From the cell containing the given text, extract its center point as [X, Y] coordinate. 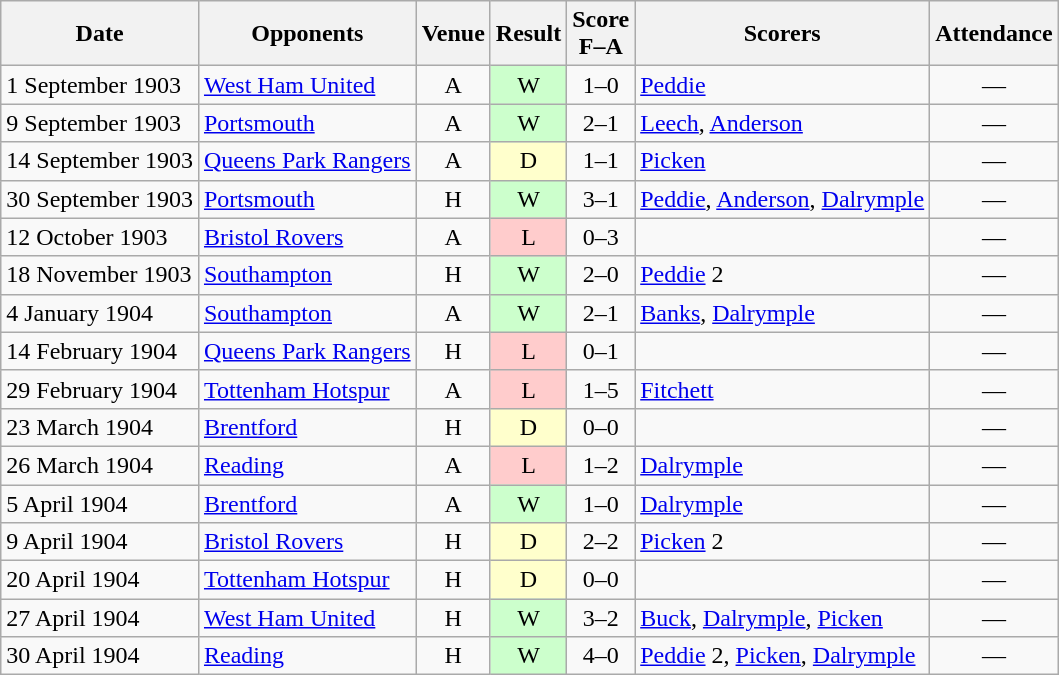
Peddie [782, 85]
Picken 2 [782, 542]
2–2 [601, 542]
ScoreF–A [601, 34]
4 January 1904 [100, 313]
9 April 1904 [100, 542]
1–2 [601, 465]
Banks, Dalrymple [782, 313]
Venue [453, 34]
27 April 1904 [100, 618]
Peddie 2 [782, 275]
Scorers [782, 34]
Leech, Anderson [782, 123]
29 February 1904 [100, 389]
1 September 1903 [100, 85]
12 October 1903 [100, 237]
26 March 1904 [100, 465]
30 September 1903 [100, 199]
Result [528, 34]
3–2 [601, 618]
4–0 [601, 656]
Buck, Dalrymple, Picken [782, 618]
14 February 1904 [100, 351]
Fitchett [782, 389]
5 April 1904 [100, 503]
2–0 [601, 275]
1–1 [601, 161]
9 September 1903 [100, 123]
3–1 [601, 199]
14 September 1903 [100, 161]
1–5 [601, 389]
0–1 [601, 351]
18 November 1903 [100, 275]
Picken [782, 161]
Attendance [994, 34]
Opponents [307, 34]
Peddie, Anderson, Dalrymple [782, 199]
Peddie 2, Picken, Dalrymple [782, 656]
20 April 1904 [100, 580]
Date [100, 34]
30 April 1904 [100, 656]
23 March 1904 [100, 427]
0–3 [601, 237]
